Output the (x, y) coordinate of the center of the cell containing the given text.  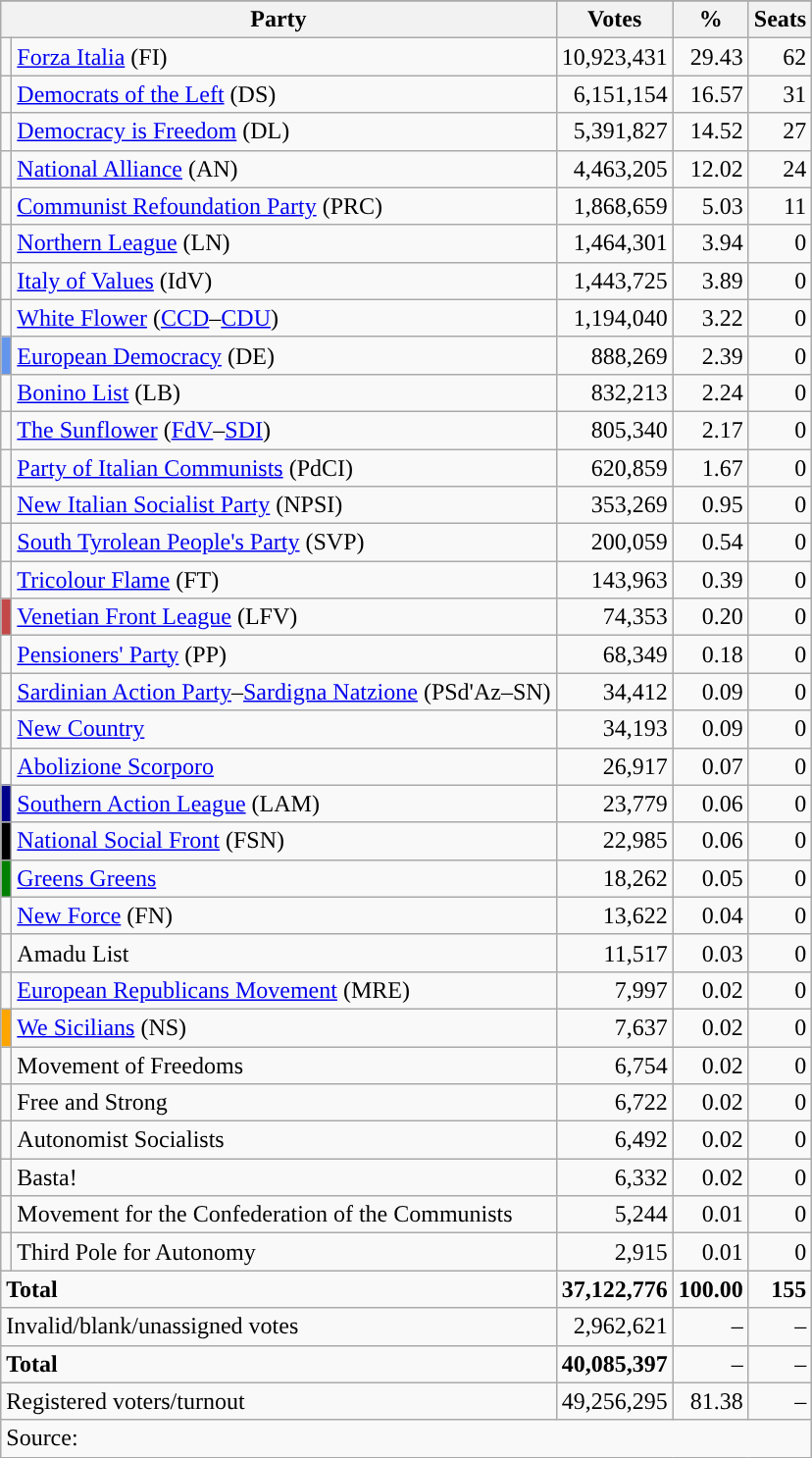
Seats (780, 20)
143,963 (614, 580)
White Flower (CCD–CDU) (284, 318)
New Country (284, 729)
62 (780, 57)
Greens Greens (284, 878)
81.38 (710, 1401)
0.20 (710, 617)
New Italian Socialist Party (NPSI) (284, 505)
18,262 (614, 878)
New Force (FN) (284, 915)
Venetian Front League (LFV) (284, 617)
Party (279, 20)
40,085,397 (614, 1364)
5,244 (614, 1215)
1,464,301 (614, 243)
49,256,295 (614, 1401)
37,122,776 (614, 1289)
16.57 (710, 94)
7,997 (614, 990)
1,443,725 (614, 281)
3.89 (710, 281)
Free and Strong (284, 1103)
13,622 (614, 915)
4,463,205 (614, 169)
Communist Refoundation Party (PRC) (284, 206)
5.03 (710, 206)
South Tyrolean People's Party (SVP) (284, 543)
0.03 (710, 953)
0.95 (710, 505)
Basta! (284, 1177)
27 (780, 131)
0.18 (710, 654)
The Sunflower (FdV–SDI) (284, 430)
7,637 (614, 1027)
6,722 (614, 1103)
We Sicilians (NS) (284, 1027)
620,859 (614, 468)
74,353 (614, 617)
5,391,827 (614, 131)
0.39 (710, 580)
0.07 (710, 766)
832,213 (614, 392)
100.00 (710, 1289)
Invalid/blank/unassigned votes (279, 1327)
0.54 (710, 543)
Amadu List (284, 953)
23,779 (614, 804)
Bonino List (LB) (284, 392)
Democrats of the Left (DS) (284, 94)
3.22 (710, 318)
2.17 (710, 430)
Movement of Freedoms (284, 1065)
29.43 (710, 57)
24 (780, 169)
2.24 (710, 392)
31 (780, 94)
2,915 (614, 1252)
34,193 (614, 729)
Registered voters/turnout (279, 1401)
1,868,659 (614, 206)
Third Pole for Autonomy (284, 1252)
200,059 (614, 543)
National Alliance (AN) (284, 169)
European Republicans Movement (MRE) (284, 990)
Democracy is Freedom (DL) (284, 131)
26,917 (614, 766)
68,349 (614, 654)
National Social Front (FSN) (284, 841)
Movement for the Confederation of the Communists (284, 1215)
6,151,154 (614, 94)
Forza Italia (FI) (284, 57)
Pensioners' Party (PP) (284, 654)
Italy of Values (IdV) (284, 281)
Southern Action League (LAM) (284, 804)
Source: (406, 1438)
6,754 (614, 1065)
353,269 (614, 505)
14.52 (710, 131)
3.94 (710, 243)
Sardinian Action Party–Sardigna Natzione (PSd'Az–SN) (284, 692)
888,269 (614, 355)
805,340 (614, 430)
1.67 (710, 468)
0.04 (710, 915)
0.05 (710, 878)
Party of Italian Communists (PdCI) (284, 468)
12.02 (710, 169)
% (710, 20)
Votes (614, 20)
22,985 (614, 841)
Northern League (LN) (284, 243)
Autonomist Socialists (284, 1140)
34,412 (614, 692)
6,332 (614, 1177)
European Democracy (DE) (284, 355)
1,194,040 (614, 318)
Tricolour Flame (FT) (284, 580)
11 (780, 206)
2,962,621 (614, 1327)
6,492 (614, 1140)
11,517 (614, 953)
10,923,431 (614, 57)
2.39 (710, 355)
Abolizione Scorporo (284, 766)
155 (780, 1289)
